Search for the cell housing the specified text and yield its (X, Y) center coordinate. 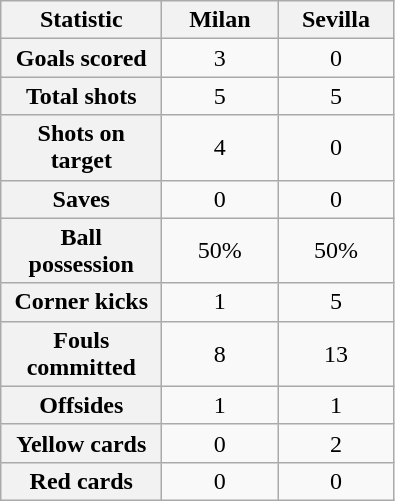
Shots on target (82, 148)
8 (220, 354)
Yellow cards (82, 443)
Sevilla (336, 20)
Offsides (82, 405)
2 (336, 443)
Statistic (82, 20)
Corner kicks (82, 302)
13 (336, 354)
Saves (82, 199)
4 (220, 148)
Milan (220, 20)
Goals scored (82, 58)
3 (220, 58)
Red cards (82, 481)
Total shots (82, 96)
Fouls committed (82, 354)
Ball possession (82, 250)
